Return the [x, y] coordinate for the center point of the cell that contains the specified text.  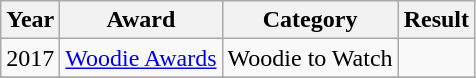
Category [310, 20]
Result [436, 20]
Award [141, 20]
Woodie to Watch [310, 58]
2017 [30, 58]
Woodie Awards [141, 58]
Year [30, 20]
